From the cell containing the given text, extract its center point as [x, y] coordinate. 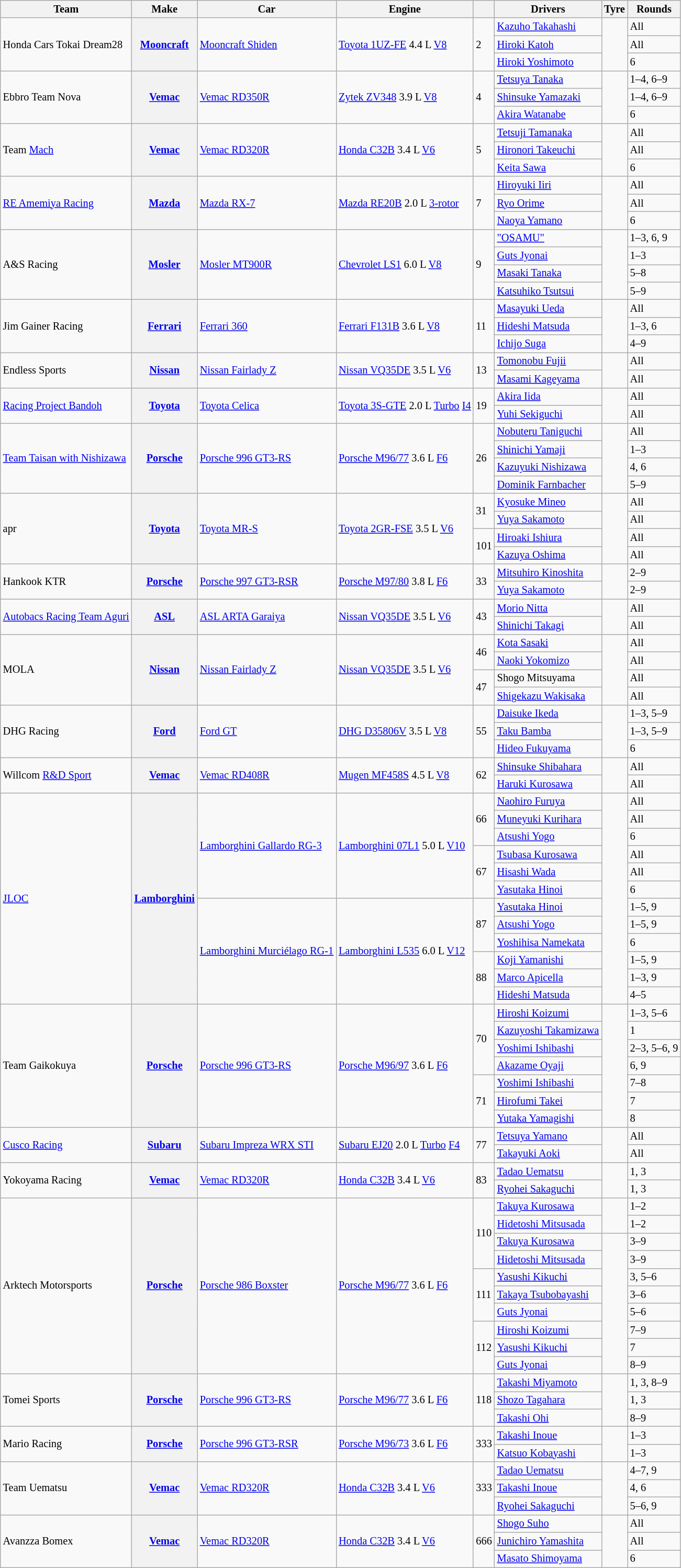
26 [484, 458]
RE Amemiya Racing [66, 203]
Ford GT [267, 731]
Tomonobu Fujii [548, 361]
Hankook KTR [66, 581]
Akazame Oyaji [548, 1066]
Make [164, 9]
Yutaka Yamagishi [548, 1119]
Naohiro Furuya [548, 802]
Drivers [548, 9]
Masayuki Ueda [548, 308]
1 [654, 1030]
Subaru [164, 1145]
Mazda RE20B 2.0 L 3-rotor [405, 203]
Shigekazu Wakisaka [548, 696]
"OSAMU" [548, 238]
7–8 [654, 1083]
Takayuki Aoki [548, 1154]
77 [484, 1145]
Engine [405, 9]
Muneyuki Kurihara [548, 819]
Ferrari [164, 325]
Toyota 1UZ-FE 4.4 L V8 [405, 44]
666 [484, 1541]
Porsche M96/73 3.6 L F6 [405, 1444]
Takashi Miyamoto [548, 1383]
Zytek ZV348 3.9 L V8 [405, 97]
118 [484, 1400]
88 [484, 977]
Yuhi Sekiguchi [548, 414]
Vemac RD350R [267, 97]
62 [484, 775]
7–9 [654, 1330]
Team Uematsu [66, 1488]
Lamborghini Murciélago RG-1 [267, 951]
33 [484, 581]
46 [484, 652]
4 [484, 97]
DHG D35806V 3.5 L V8 [405, 731]
Porsche 986 Boxster [267, 1286]
2–3, 5–6, 9 [654, 1048]
Mooncraft [164, 44]
Endless Sports [66, 369]
Mosler [164, 265]
9 [484, 265]
ASL ARTA Garaiya [267, 616]
Kota Sasaki [548, 643]
Avanzza Bomex [66, 1541]
Ford [164, 731]
Jim Gainer Racing [66, 325]
4–5 [654, 995]
83 [484, 1180]
Lamborghini L535 6.0 L V12 [405, 951]
Toyota Celica [267, 405]
Hideo Fukuyama [548, 749]
Daisuke Ikeda [548, 714]
Team Taisan with Nishizawa [66, 458]
Shogo Mitsuyama [548, 678]
Ebbro Team Nova [66, 97]
Katsuhiko Tsutsui [548, 291]
Masami Kageyama [548, 379]
Keita Sawa [548, 167]
Mazda [164, 203]
Masaki Tanaka [548, 273]
Kazuho Takahashi [548, 27]
Toyota MR-S [267, 528]
Katsuo Kobayashi [548, 1453]
Hiroki Yoshimoto [548, 62]
70 [484, 1039]
Tsubasa Kurosawa [548, 854]
2 [484, 44]
Team [66, 9]
Car [267, 9]
Honda Cars Tokai Dream28 [66, 44]
DHG Racing [66, 731]
Lamborghini [164, 898]
67 [484, 872]
Shinsuke Yamazaki [548, 97]
Hiroki Katoh [548, 44]
Yokoyama Racing [66, 1180]
Shozo Tagahara [548, 1400]
Naoya Yamano [548, 220]
Kazuyoshi Takamizawa [548, 1030]
Kazuya Oshima [548, 555]
11 [484, 325]
Mario Racing [66, 1444]
5–6 [654, 1312]
Subaru EJ20 2.0 L Turbo F4 [405, 1145]
Ferrari 360 [267, 325]
Tyre [615, 9]
Mosler MT900R [267, 265]
13 [484, 369]
Hiroaki Ishiura [548, 537]
Mooncraft Shiden [267, 44]
3–6 [654, 1294]
Akira Watanabe [548, 115]
Kyosuke Mineo [548, 502]
1–3, 6 [654, 326]
Dominik Farnbacher [548, 484]
Ryo Orime [548, 203]
Nobuteru Taniguchi [548, 432]
Tomei Sports [66, 1400]
Chevrolet LS1 6.0 L V8 [405, 265]
Haruki Kurosawa [548, 784]
71 [484, 1101]
ASL [164, 616]
Ferrari F131B 3.6 L V8 [405, 325]
Hirofumi Takei [548, 1101]
A&S Racing [66, 265]
Mugen MF458S 4.5 L V8 [405, 775]
Tetsuya Tanaka [548, 80]
1–3, 5–6 [654, 1013]
Hiroyuki Iiri [548, 185]
Hironori Takeuchi [548, 150]
Marco Apicella [548, 977]
5 [484, 150]
apr [66, 528]
31 [484, 511]
Mitsuhiro Kinoshita [548, 572]
Junichiro Yamashita [548, 1541]
Yoshihisa Namekata [548, 942]
1, 3, 8–9 [654, 1383]
55 [484, 731]
4–9 [654, 344]
Koji Yamanishi [548, 960]
111 [484, 1294]
Autobacs Racing Team Aguri [66, 616]
Rounds [654, 9]
Porsche 996 GT3-RSR [267, 1444]
Shinichi Takagi [548, 625]
1–3, 9 [654, 977]
Lamborghini Gallardo RG-3 [267, 845]
5–6, 9 [654, 1506]
Toyota 3S-GTE 2.0 L Turbo I4 [405, 405]
Lamborghini 07L1 5.0 L V10 [405, 845]
4–7, 9 [654, 1471]
Morio Nitta [548, 608]
Tetsuji Tamanaka [548, 132]
1–3, 6, 9 [654, 238]
Willcom R&D Sport [66, 775]
Takashi Ohi [548, 1418]
47 [484, 686]
Mazda RX-7 [267, 203]
8 [654, 1119]
Masato Shimoyama [548, 1559]
Tetsuya Yamano [548, 1136]
19 [484, 405]
Team Gaikokuya [66, 1066]
Takaya Tsubobayashi [548, 1294]
Taku Bamba [548, 731]
87 [484, 925]
Kazuyuki Nishizawa [548, 467]
Cusco Racing [66, 1145]
Ichijo Suga [548, 344]
Porsche M96/97 3.6 L F6 [405, 1066]
Racing Project Bandoh [66, 405]
43 [484, 616]
Shogo Suho [548, 1524]
Team Mach [66, 150]
JLOC [66, 898]
Arktech Motorsports [66, 1286]
Shinichi Yamaji [548, 449]
5–8 [654, 273]
101 [484, 546]
3, 5–6 [654, 1277]
Akira Iida [548, 397]
Vemac RD408R [267, 775]
MOLA [66, 670]
Hisashi Wada [548, 872]
112 [484, 1348]
Subaru Impreza WRX STI [267, 1145]
Naoki Yokomizo [548, 661]
6, 9 [654, 1066]
Porsche M97/80 3.8 L F6 [405, 581]
66 [484, 819]
Toyota 2GR-FSE 3.5 L V6 [405, 528]
110 [484, 1233]
Porsche 997 GT3-RSR [267, 581]
Shinsuke Shibahara [548, 766]
